Output the [x, y] coordinate of the center of the cell containing the given text.  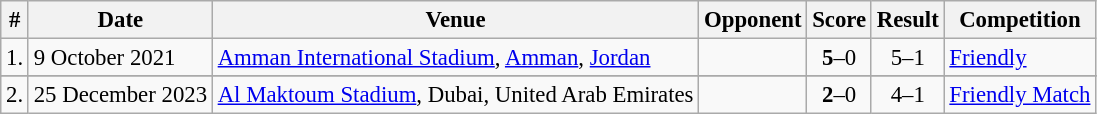
Amman International Stadium, Amman, Jordan [455, 58]
Al Maktoum Stadium, Dubai, United Arab Emirates [455, 95]
Venue [455, 20]
Friendly Match [1020, 95]
Result [908, 20]
25 December 2023 [120, 95]
4–1 [908, 95]
# [15, 20]
9 October 2021 [120, 58]
2. [15, 95]
Friendly [1020, 58]
Date [120, 20]
Score [840, 20]
5–1 [908, 58]
Opponent [753, 20]
2–0 [840, 95]
1. [15, 58]
Competition [1020, 20]
5–0 [840, 58]
